Find where the given text appears and provide that cell's center as [X, Y] coordinate. 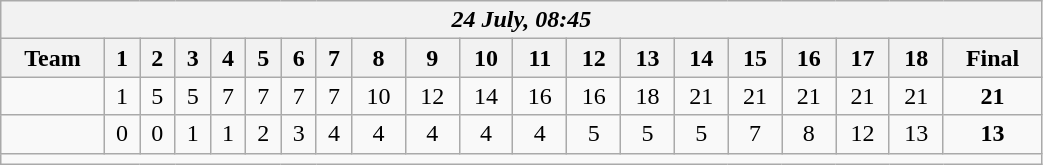
Final [992, 58]
11 [540, 58]
15 [755, 58]
24 July, 08:45 [522, 20]
6 [298, 58]
9 [432, 58]
17 [863, 58]
Team [53, 58]
